From the cell containing the given text, extract its center point as [x, y] coordinate. 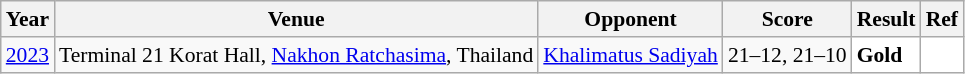
2023 [28, 55]
Result [886, 19]
Year [28, 19]
Gold [886, 55]
Ref [942, 19]
Opponent [630, 19]
21–12, 21–10 [788, 55]
Score [788, 19]
Venue [296, 19]
Khalimatus Sadiyah [630, 55]
Terminal 21 Korat Hall, Nakhon Ratchasima, Thailand [296, 55]
